Locate the cell with the specified text and output its [x, y] center coordinate. 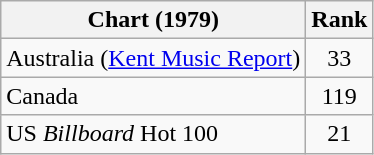
Rank [340, 20]
21 [340, 134]
US Billboard Hot 100 [154, 134]
119 [340, 96]
Australia (Kent Music Report) [154, 58]
Canada [154, 96]
33 [340, 58]
Chart (1979) [154, 20]
